Identify which cell holds the provided text, then report its (x, y) central coordinate. 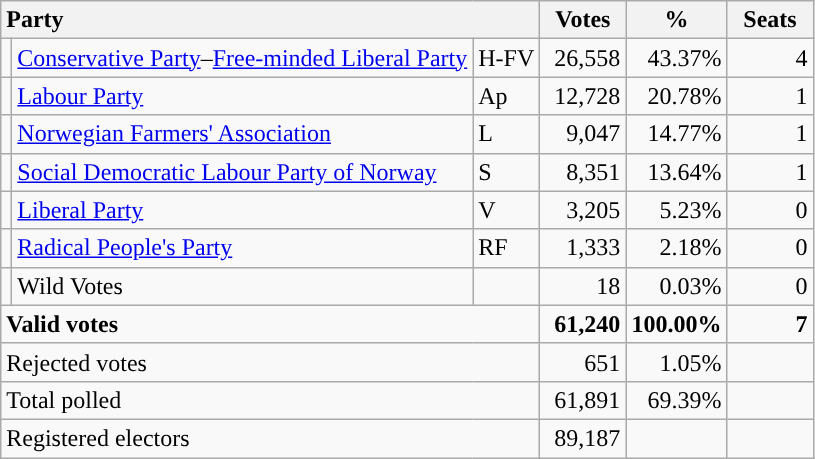
Party (270, 20)
Liberal Party (242, 210)
89,187 (583, 438)
L (506, 134)
26,558 (583, 58)
H-FV (506, 58)
4 (770, 58)
5.23% (676, 210)
Conservative Party–Free-minded Liberal Party (242, 58)
0.03% (676, 286)
Total polled (270, 400)
69.39% (676, 400)
1.05% (676, 362)
Radical People's Party (242, 248)
V (506, 210)
Votes (583, 20)
2.18% (676, 248)
Rejected votes (270, 362)
18 (583, 286)
Wild Votes (242, 286)
3,205 (583, 210)
8,351 (583, 172)
1,333 (583, 248)
14.77% (676, 134)
S (506, 172)
7 (770, 324)
RF (506, 248)
% (676, 20)
20.78% (676, 96)
Social Democratic Labour Party of Norway (242, 172)
12,728 (583, 96)
651 (583, 362)
100.00% (676, 324)
9,047 (583, 134)
Seats (770, 20)
13.64% (676, 172)
Valid votes (270, 324)
Labour Party (242, 96)
61,891 (583, 400)
Ap (506, 96)
Registered electors (270, 438)
43.37% (676, 58)
Norwegian Farmers' Association (242, 134)
61,240 (583, 324)
